Locate the cell with the specified text and output its [X, Y] center coordinate. 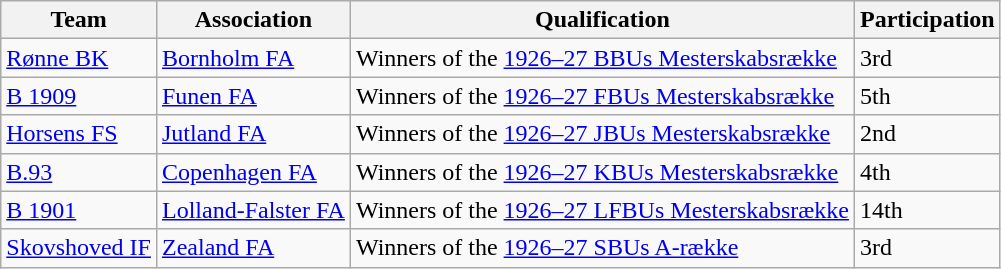
B 1901 [79, 210]
Participation [927, 20]
4th [927, 172]
Rønne BK [79, 58]
Winners of the 1926–27 KBUs Mesterskabsrække [602, 172]
Zealand FA [253, 248]
Winners of the 1926–27 LFBUs Mesterskabsrække [602, 210]
Winners of the 1926–27 SBUs A-række [602, 248]
Team [79, 20]
Winners of the 1926–27 BBUs Mesterskabsrække [602, 58]
Jutland FA [253, 134]
Winners of the 1926–27 FBUs Mesterskabsrække [602, 96]
Qualification [602, 20]
Lolland-Falster FA [253, 210]
5th [927, 96]
Funen FA [253, 96]
Skovshoved IF [79, 248]
14th [927, 210]
Horsens FS [79, 134]
Association [253, 20]
Bornholm FA [253, 58]
2nd [927, 134]
Winners of the 1926–27 JBUs Mesterskabsrække [602, 134]
B.93 [79, 172]
Copenhagen FA [253, 172]
B 1909 [79, 96]
